From the cell containing the given text, extract its center point as (X, Y) coordinate. 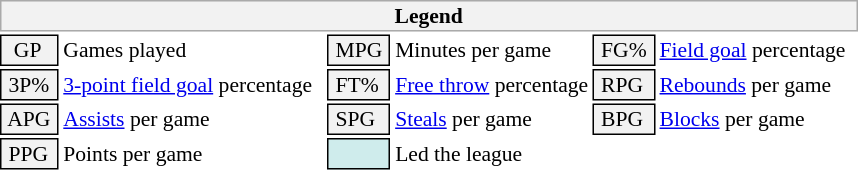
Points per game (193, 154)
Minutes per game (492, 50)
Field goal percentage (758, 50)
SPG (359, 120)
RPG (624, 85)
Blocks per game (758, 120)
Rebounds per game (758, 85)
MPG (359, 50)
APG (30, 120)
Assists per game (193, 120)
3-point field goal percentage (193, 85)
3P% (30, 85)
FT% (359, 85)
PPG (30, 154)
Games played (193, 50)
FG% (624, 50)
BPG (624, 120)
Steals per game (492, 120)
Legend (428, 16)
Led the league (492, 154)
GP (30, 50)
Free throw percentage (492, 85)
